Identify which cell holds the provided text, then report its (x, y) central coordinate. 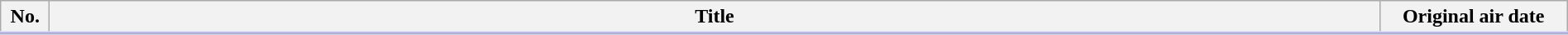
No. (25, 17)
Original air date (1474, 17)
Title (715, 17)
